Return (X, Y) of the center of cell containing provided text 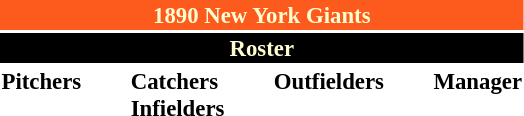
Roster (262, 48)
1890 New York Giants (262, 15)
